Provide the [x, y] coordinate of the cell's center where the given text is located.  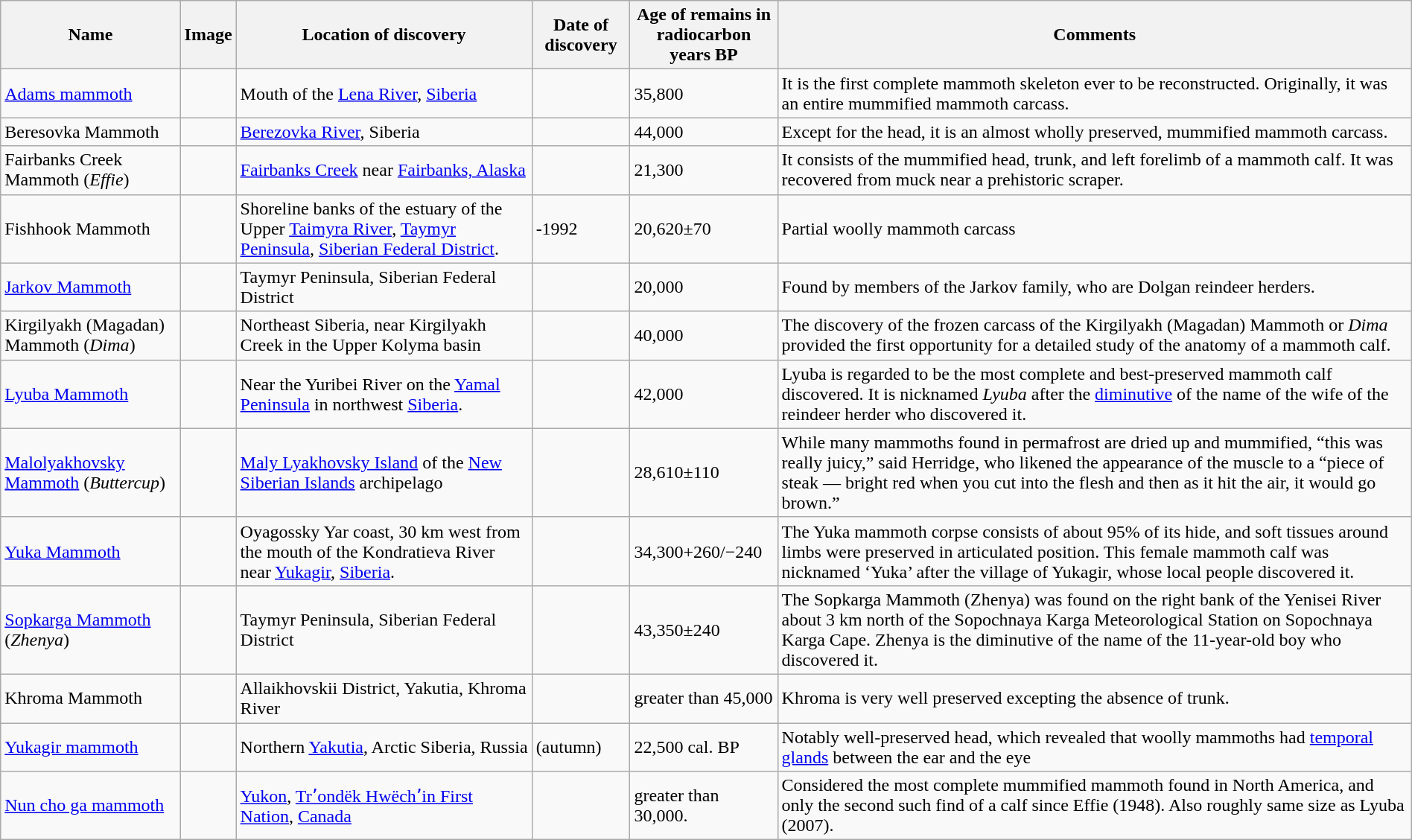
28,610±110 [704, 472]
Name [91, 35]
Image [209, 35]
Sopkarga Mammoth (Zhenya) [91, 630]
-1992 [581, 229]
Shoreline banks of the estuary of the Upper Taimyra River, Taymyr Peninsula, Siberian Federal District. [384, 229]
Age of remains inradiocarbon years BP [704, 35]
Beresovka Mammoth [91, 132]
Location of discovery [384, 35]
34,300+260/−240 [704, 551]
22,500 cal. BP [704, 746]
Nun cho ga mammoth [91, 806]
Khroma Mammoth [91, 699]
Yuka Mammoth [91, 551]
greater than 45,000 [704, 699]
20,620±70 [704, 229]
Berezovka River, Siberia [384, 132]
44,000 [704, 132]
42,000 [704, 394]
Fairbanks Creek Mammoth (Effie) [91, 170]
Yukon, Trʼondëk Hwëchʼin First Nation, Canada [384, 806]
43,350±240 [704, 630]
It consists of the mummified head, trunk, and left forelimb of a mammoth calf. It was recovered from muck near a prehistoric scraper. [1095, 170]
Maly Lyakhovsky Island of the New Siberian Islands archipelago [384, 472]
greater than 30,000. [704, 806]
Date of discovery [581, 35]
Fishhook Mammoth [91, 229]
40,000 [704, 335]
21,300 [704, 170]
Khroma is very well preserved excepting the absence of trunk. [1095, 699]
It is the first complete mammoth skeleton ever to be reconstructed. Originally, it was an entire mummified mammoth carcass. [1095, 94]
Yukagir mammoth [91, 746]
Northern Yakutia, Arctic Siberia, Russia [384, 746]
Notably well-preserved head, which revealed that woolly mammoths had temporal glands between the ear and the eye [1095, 746]
Fairbanks Creek near Fairbanks, Alaska [384, 170]
Lyuba Mammoth [91, 394]
Except for the head, it is an almost wholly preserved, mummified mammoth carcass. [1095, 132]
(autumn) [581, 746]
Jarkov Mammoth [91, 287]
20,000 [704, 287]
Allaikhovskii District, Yakutia, Khroma River [384, 699]
Comments [1095, 35]
Malolyakhovsky Mammoth (Buttercup) [91, 472]
Found by members of the Jarkov family, who are Dolgan reindeer herders. [1095, 287]
Kirgilyakh (Magadan) Mammoth (Dima) [91, 335]
Northeast Siberia, near Kirgilyakh Creek in the Upper Kolyma basin [384, 335]
Adams mammoth [91, 94]
35,800 [704, 94]
Mouth of the Lena River, Siberia [384, 94]
Near the Yuribei River on the Yamal Peninsula in northwest Siberia. [384, 394]
Oyagossky Yar coast, 30 km west from the mouth of the Kondratieva River near Yukagir, Siberia. [384, 551]
Partial woolly mammoth carcass [1095, 229]
